Scan for the cell matching the given text and deliver its (x, y) coordinate at center. 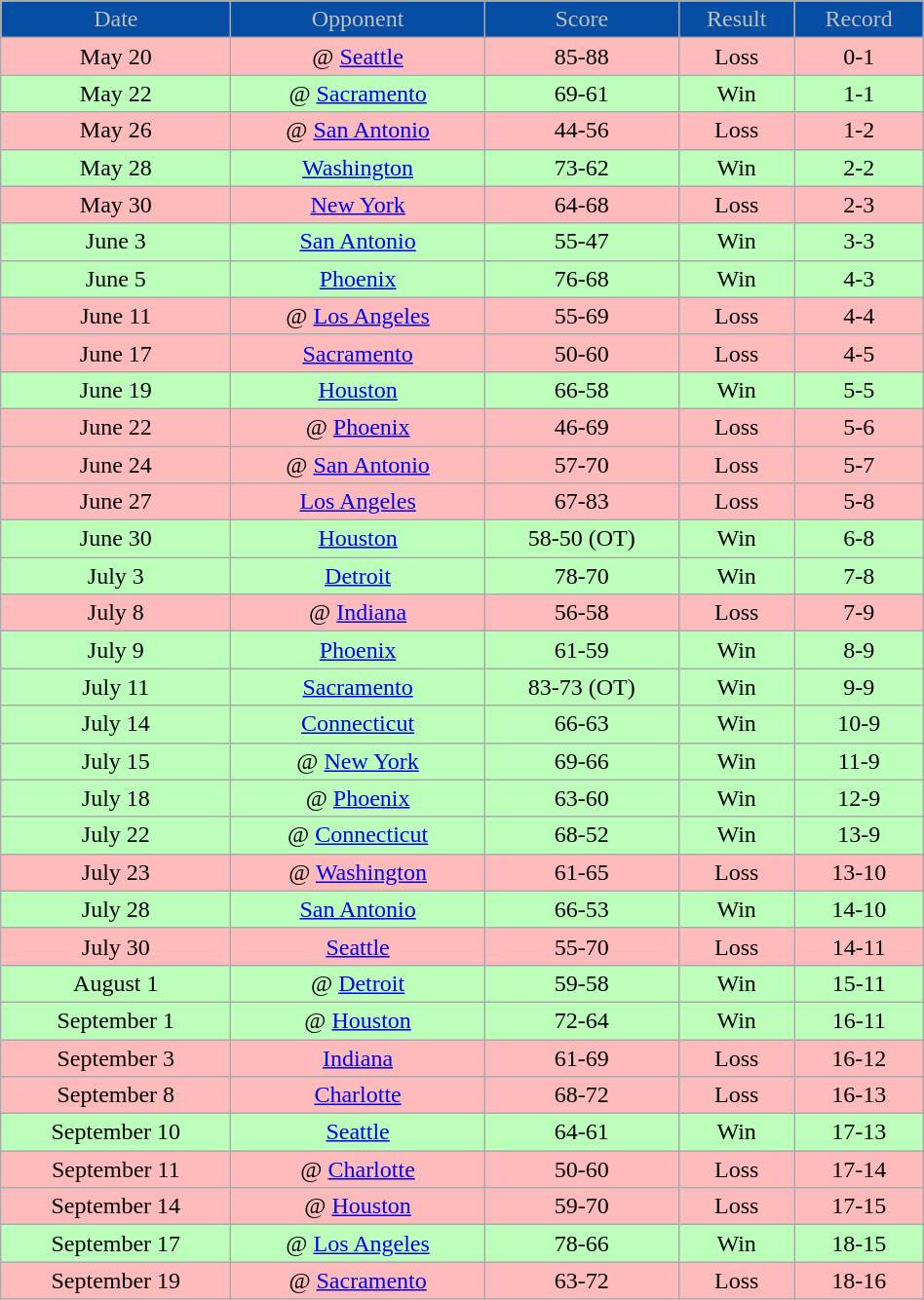
New York (358, 205)
56-58 (581, 613)
78-70 (581, 576)
May 30 (116, 205)
Connecticut (358, 724)
July 18 (116, 798)
@ Seattle (358, 57)
10-9 (859, 724)
7-8 (859, 576)
67-83 (581, 502)
63-72 (581, 1281)
73-62 (581, 168)
69-66 (581, 761)
May 28 (116, 168)
5-7 (859, 465)
68-52 (581, 835)
4-4 (859, 316)
5-8 (859, 502)
September 14 (116, 1206)
July 9 (116, 650)
16-12 (859, 1057)
57-70 (581, 465)
16-11 (859, 1020)
August 1 (116, 983)
78-66 (581, 1243)
September 19 (116, 1281)
Indiana (358, 1057)
July 11 (116, 687)
66-63 (581, 724)
4-5 (859, 353)
12-9 (859, 798)
1-1 (859, 94)
14-11 (859, 946)
4-3 (859, 279)
61-69 (581, 1057)
May 20 (116, 57)
@ Charlotte (358, 1169)
June 11 (116, 316)
July 28 (116, 909)
46-69 (581, 427)
17-15 (859, 1206)
September 10 (116, 1132)
July 23 (116, 872)
76-68 (581, 279)
7-9 (859, 613)
58-50 (OT) (581, 539)
@ Indiana (358, 613)
Score (581, 19)
8-9 (859, 650)
64-68 (581, 205)
June 27 (116, 502)
63-60 (581, 798)
61-65 (581, 872)
44-56 (581, 131)
September 17 (116, 1243)
5-6 (859, 427)
16-13 (859, 1095)
July 30 (116, 946)
5-5 (859, 390)
2-2 (859, 168)
61-59 (581, 650)
May 22 (116, 94)
55-69 (581, 316)
2-3 (859, 205)
9-9 (859, 687)
11-9 (859, 761)
59-58 (581, 983)
Detroit (358, 576)
July 15 (116, 761)
@ New York (358, 761)
13-10 (859, 872)
Washington (358, 168)
1-2 (859, 131)
18-16 (859, 1281)
June 22 (116, 427)
June 5 (116, 279)
17-13 (859, 1132)
0-1 (859, 57)
September 11 (116, 1169)
72-64 (581, 1020)
June 30 (116, 539)
6-8 (859, 539)
15-11 (859, 983)
13-9 (859, 835)
Date (116, 19)
May 26 (116, 131)
@ Connecticut (358, 835)
@ Detroit (358, 983)
59-70 (581, 1206)
68-72 (581, 1095)
September 3 (116, 1057)
Result (737, 19)
Opponent (358, 19)
66-53 (581, 909)
June 24 (116, 465)
July 3 (116, 576)
June 19 (116, 390)
17-14 (859, 1169)
55-47 (581, 242)
September 1 (116, 1020)
66-58 (581, 390)
64-61 (581, 1132)
Charlotte (358, 1095)
July 8 (116, 613)
June 17 (116, 353)
69-61 (581, 94)
Record (859, 19)
3-3 (859, 242)
June 3 (116, 242)
55-70 (581, 946)
Los Angeles (358, 502)
14-10 (859, 909)
18-15 (859, 1243)
July 22 (116, 835)
@ Washington (358, 872)
85-88 (581, 57)
September 8 (116, 1095)
83-73 (OT) (581, 687)
July 14 (116, 724)
